From the cell containing the given text, extract its center point as [x, y] coordinate. 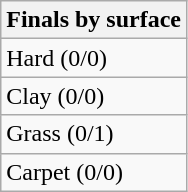
Finals by surface [94, 20]
Carpet (0/0) [94, 172]
Clay (0/0) [94, 96]
Grass (0/1) [94, 134]
Hard (0/0) [94, 58]
